Capture the cell that displays the provided text and extract its (X, Y) central coordinate. 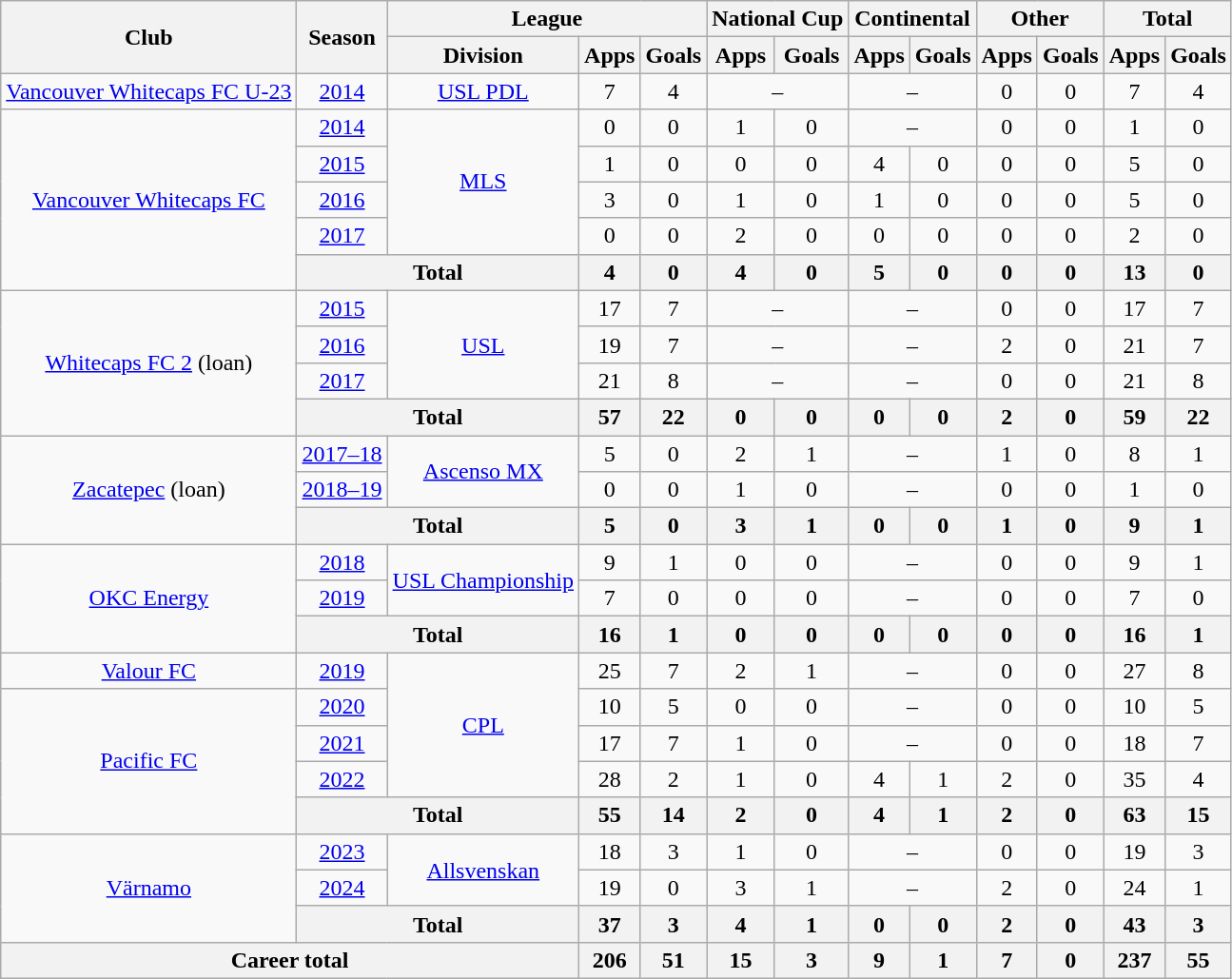
206 (610, 960)
Pacific FC (148, 761)
14 (674, 815)
Other (1040, 19)
25 (610, 671)
13 (1134, 272)
League (547, 19)
2024 (342, 888)
43 (1134, 924)
Valour FC (148, 671)
2017–18 (342, 454)
28 (610, 779)
Whitecaps FC 2 (loan) (148, 362)
Season (342, 37)
59 (1134, 417)
Vancouver Whitecaps FC (148, 200)
Värnamo (148, 888)
Zacatepec (loan) (148, 490)
57 (610, 417)
2021 (342, 743)
35 (1134, 779)
2018 (342, 562)
Career total (290, 960)
27 (1134, 671)
CPL (483, 725)
USL Championship (483, 580)
2022 (342, 779)
37 (610, 924)
USL PDL (483, 91)
Division (483, 55)
USL (483, 344)
Allsvenskan (483, 870)
63 (1134, 815)
2018–19 (342, 490)
2023 (342, 852)
MLS (483, 182)
Vancouver Whitecaps FC U-23 (148, 91)
Continental (912, 19)
51 (674, 960)
Ascenso MX (483, 472)
OKC Energy (148, 598)
24 (1134, 888)
237 (1134, 960)
Club (148, 37)
2020 (342, 707)
National Cup (778, 19)
